Provide the (x, y) coordinate of the cell's center where the given text is located.  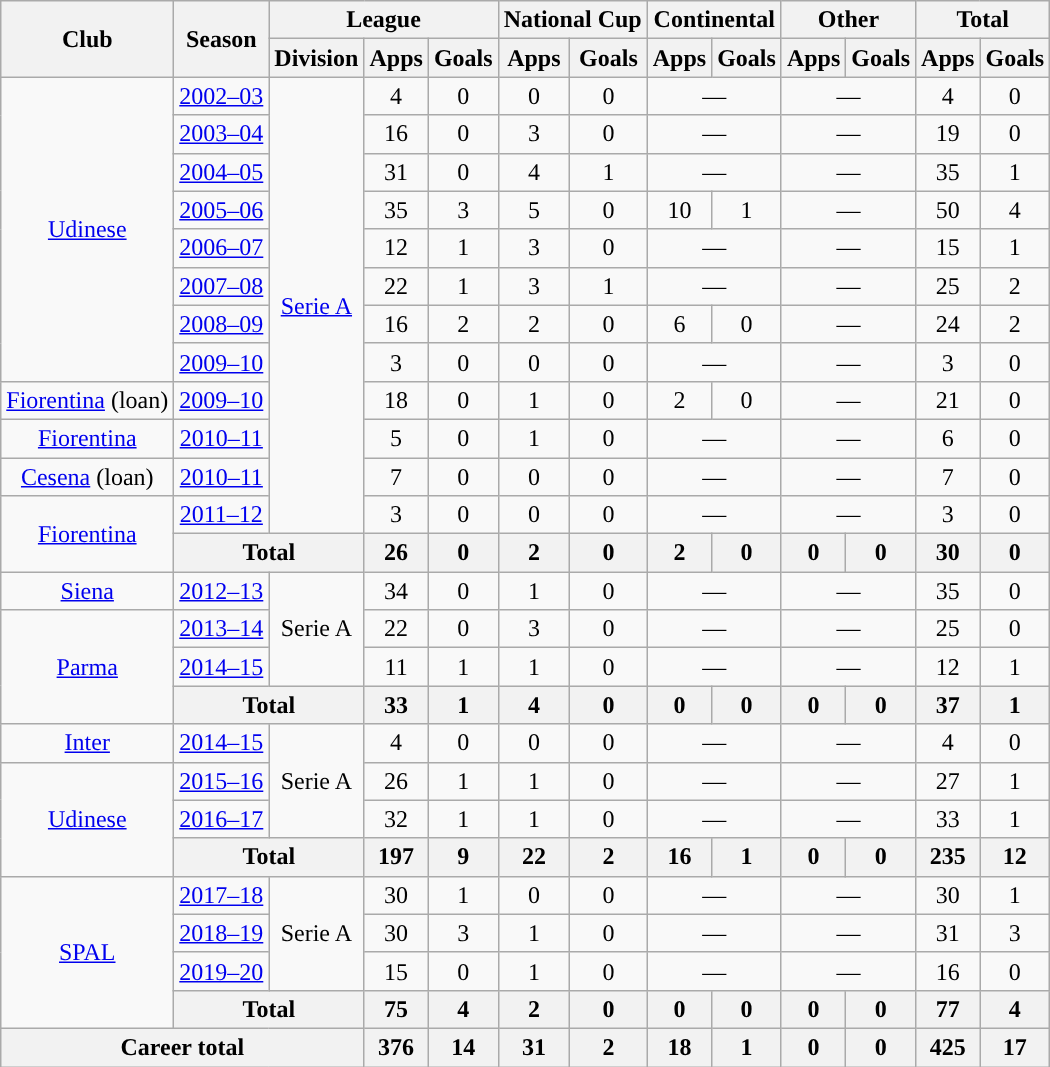
2006–07 (222, 248)
2016–17 (222, 819)
Siena (88, 591)
50 (948, 210)
11 (396, 667)
Club (88, 39)
2019–20 (222, 971)
235 (948, 857)
14 (463, 1047)
32 (396, 819)
34 (396, 591)
425 (948, 1047)
2017–18 (222, 895)
9 (463, 857)
Continental (714, 20)
2003–04 (222, 134)
Inter (88, 743)
77 (948, 1009)
Parma (88, 667)
37 (948, 705)
10 (679, 210)
Other (848, 20)
17 (1015, 1047)
2004–05 (222, 172)
2018–19 (222, 933)
SPAL (88, 952)
27 (948, 781)
Fiorentina (loan) (88, 400)
2013–14 (222, 629)
75 (396, 1009)
376 (396, 1047)
2012–13 (222, 591)
League (384, 20)
2002–03 (222, 96)
2005–06 (222, 210)
2007–08 (222, 286)
2011–12 (222, 515)
19 (948, 134)
197 (396, 857)
Career total (182, 1047)
Division (316, 58)
21 (948, 400)
2008–09 (222, 324)
National Cup (572, 20)
2015–16 (222, 781)
24 (948, 324)
Season (222, 39)
Cesena (loan) (88, 477)
